Identify which cell holds the provided text, then report its (X, Y) central coordinate. 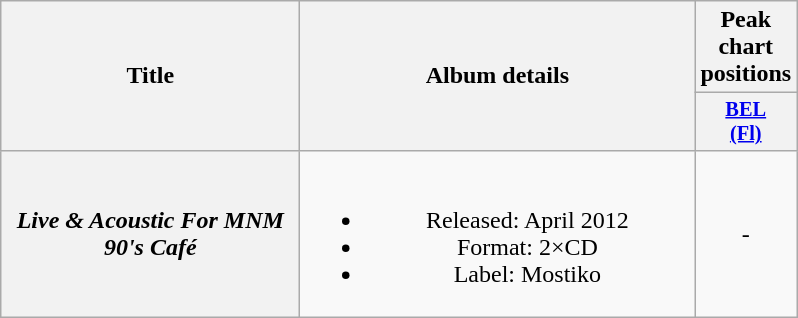
BEL(Fl) (746, 122)
Released: April 2012Format: 2×CDLabel: Mostiko (498, 234)
Album details (498, 76)
Peak chartpositions (746, 47)
Live & Acoustic For MNM 90's Café (150, 234)
Title (150, 76)
- (746, 234)
